For the text-containing cell, return its midpoint in (X, Y) coordinate format. 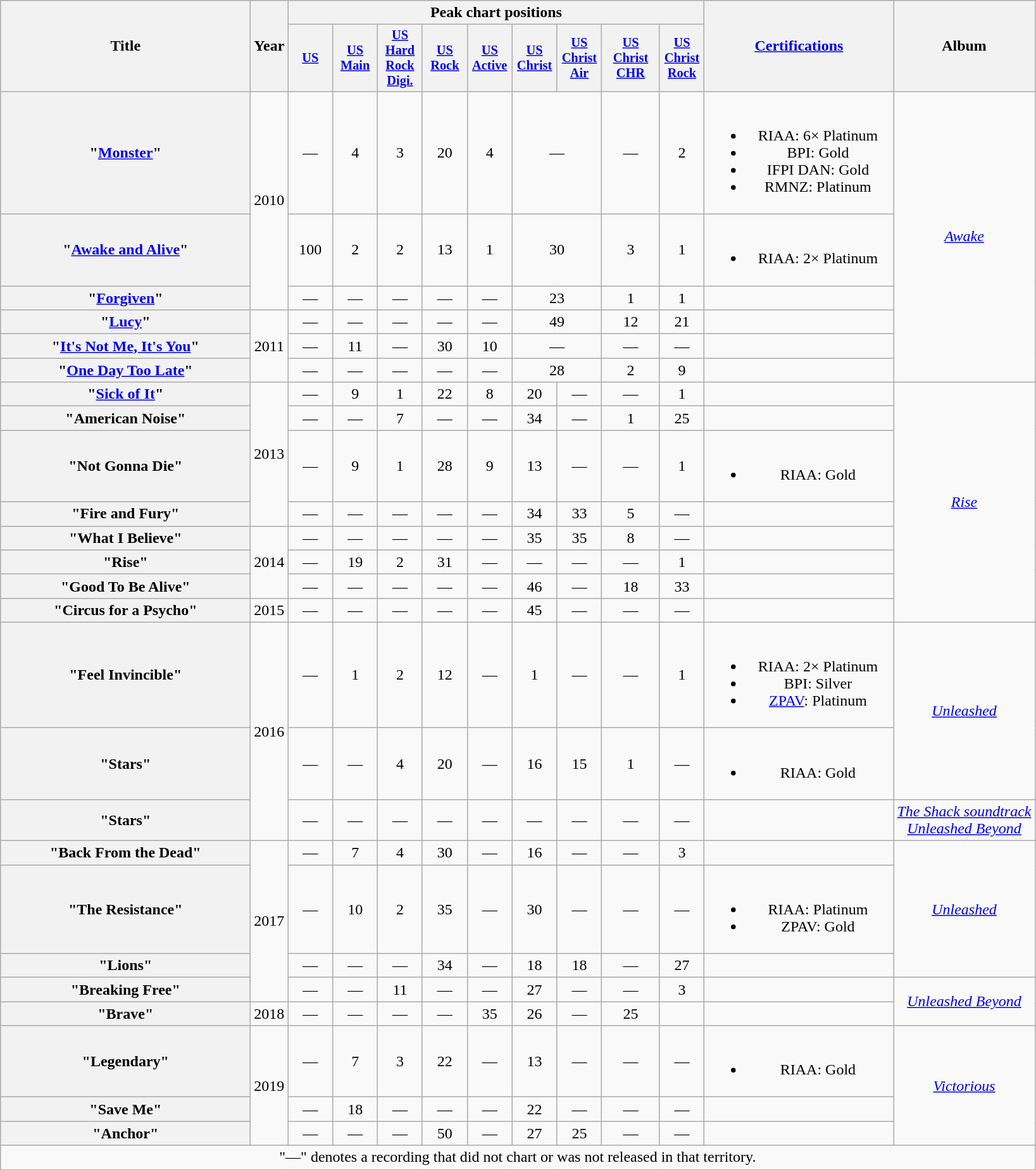
"The Resistance" (125, 909)
"Forgiven" (125, 298)
49 (557, 322)
Title (125, 46)
Awake (964, 237)
2019 (270, 1086)
2018 (270, 1014)
RIAA: 2× Platinum (799, 251)
US (310, 58)
2010 (270, 200)
"Anchor" (125, 1133)
Peak chart positions (496, 13)
USMain (356, 58)
"Lucy" (125, 322)
"Brave" (125, 1014)
21 (682, 322)
USHardRockDigi. (400, 58)
50 (444, 1133)
RIAA: PlatinumZPAV: Gold (799, 909)
USChristAir (580, 58)
45 (534, 610)
Victorious (964, 1086)
"One Day Too Late" (125, 370)
"Monster" (125, 152)
46 (534, 586)
"Sick of It" (125, 394)
"Not Gonna Die" (125, 466)
26 (534, 1014)
2013 (270, 454)
"Legendary" (125, 1062)
5 (630, 514)
2015 (270, 610)
19 (356, 562)
"Awake and Alive" (125, 251)
"Fire and Fury" (125, 514)
"Feel Invincible" (125, 675)
"—" denotes a recording that did not chart or was not released in that territory. (518, 1157)
USChristRock (682, 58)
"It's Not Me, It's You" (125, 346)
USChrist (534, 58)
Year (270, 46)
"Lions" (125, 966)
2014 (270, 562)
The Shack soundtrackUnleashed Beyond (964, 820)
2017 (270, 921)
23 (557, 298)
Unleashed Beyond (964, 1002)
15 (580, 763)
USActive (490, 58)
"Rise" (125, 562)
"What I Believe" (125, 538)
2011 (270, 346)
RIAA: 6× PlatinumBPI: GoldIFPI DAN: GoldRMNZ: Platinum (799, 152)
2016 (270, 731)
USChristCHR (630, 58)
"American Noise" (125, 418)
"Save Me" (125, 1109)
USRock (444, 58)
Rise (964, 502)
"Back From the Dead" (125, 853)
"Breaking Free" (125, 990)
RIAA: 2× PlatinumBPI: SilverZPAV: Platinum (799, 675)
100 (310, 251)
Certifications (799, 46)
31 (444, 562)
Album (964, 46)
"Circus for a Psycho" (125, 610)
"Good To Be Alive" (125, 586)
